Provide the (x, y) coordinate of the cell's center where the given text is located.  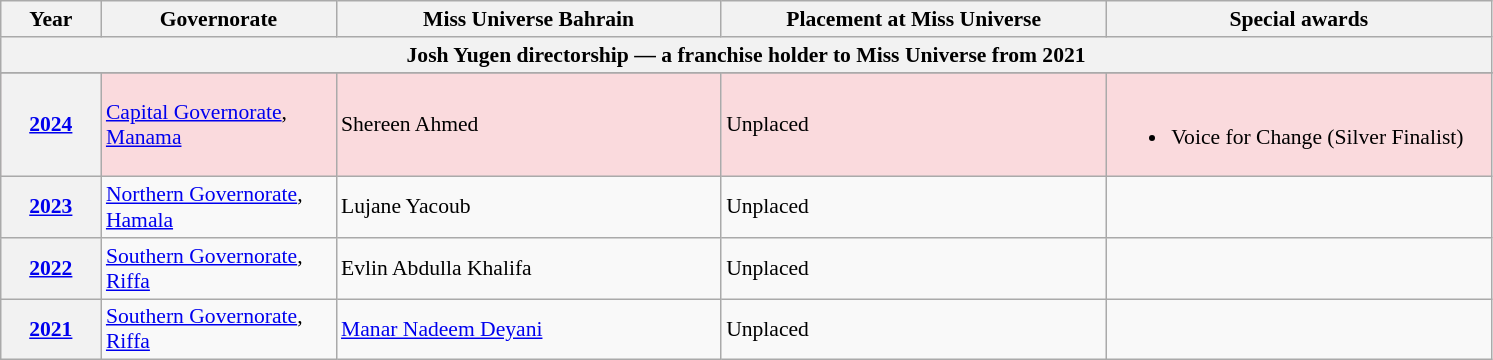
Special awards (1298, 19)
Year (51, 19)
Josh Yugen directorship — a franchise holder to Miss Universe from 2021 (746, 55)
Lujane Yacoub (528, 208)
Manar Nadeem Deyani (528, 330)
2022 (51, 268)
Northern Governorate, Hamala (218, 208)
Shereen Ahmed (528, 124)
Miss Universe Bahrain (528, 19)
Evlin Abdulla Khalifa (528, 268)
Voice for Change (Silver Finalist) (1298, 124)
Capital Governorate, Manama (218, 124)
2021 (51, 330)
2023 (51, 208)
Governorate (218, 19)
2024 (51, 124)
Placement at Miss Universe (914, 19)
